Return the (X, Y) coordinate for the center point of the cell that contains the specified text.  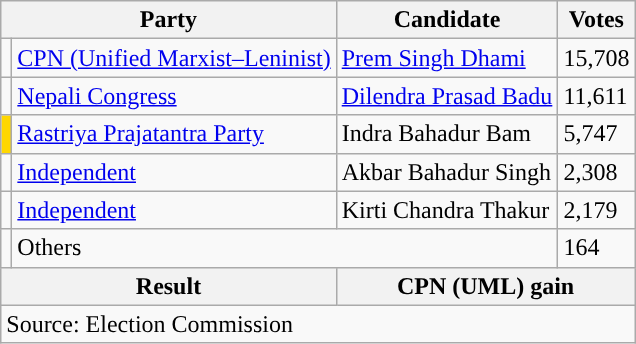
Nepali Congress (174, 96)
Dilendra Prasad Badu (447, 96)
Result (168, 286)
2,308 (596, 172)
CPN (UML) gain (486, 286)
15,708 (596, 58)
CPN (Unified Marxist–Leninist) (174, 58)
Others (285, 248)
Votes (596, 20)
5,747 (596, 134)
Kirti Chandra Thakur (447, 210)
2,179 (596, 210)
164 (596, 248)
Candidate (447, 20)
Indra Bahadur Bam (447, 134)
Party (168, 20)
Rastriya Prajatantra Party (174, 134)
Source: Election Commission (318, 324)
11,611 (596, 96)
Akbar Bahadur Singh (447, 172)
Prem Singh Dhami (447, 58)
